Capture the cell that displays the provided text and extract its [x, y] central coordinate. 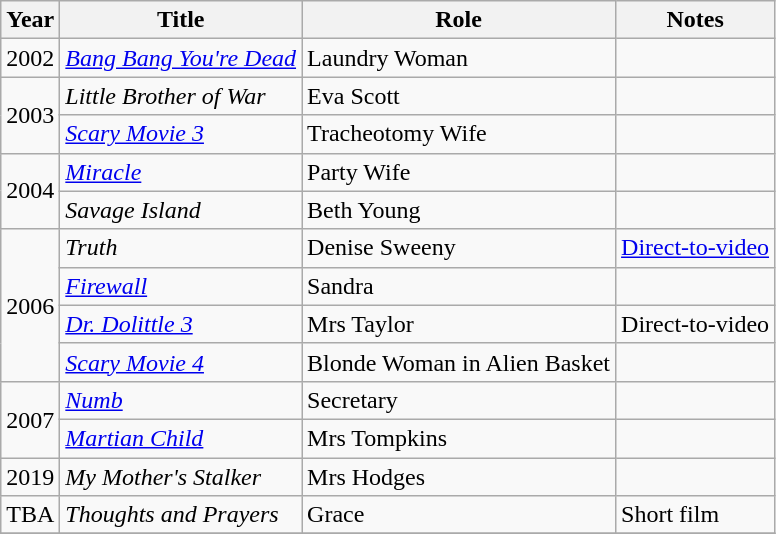
Secretary [459, 400]
Firewall [181, 286]
2002 [30, 58]
Martian Child [181, 438]
Sandra [459, 286]
Eva Scott [459, 96]
Tracheotomy Wife [459, 134]
Mrs Hodges [459, 477]
My Mother's Stalker [181, 477]
Beth Young [459, 210]
Year [30, 20]
Thoughts and Prayers [181, 515]
Blonde Woman in Alien Basket [459, 362]
Numb [181, 400]
Scary Movie 4 [181, 362]
Short film [696, 515]
2006 [30, 305]
Bang Bang You're Dead [181, 58]
TBA [30, 515]
Title [181, 20]
Notes [696, 20]
Laundry Woman [459, 58]
2019 [30, 477]
Denise Sweeny [459, 248]
Mrs Tompkins [459, 438]
2007 [30, 419]
Savage Island [181, 210]
Party Wife [459, 172]
Role [459, 20]
2004 [30, 191]
Miracle [181, 172]
Little Brother of War [181, 96]
Dr. Dolittle 3 [181, 324]
Mrs Taylor [459, 324]
Truth [181, 248]
2003 [30, 115]
Scary Movie 3 [181, 134]
Grace [459, 515]
